Determine the (x, y) coordinate at the center of the cell enclosing the given text.  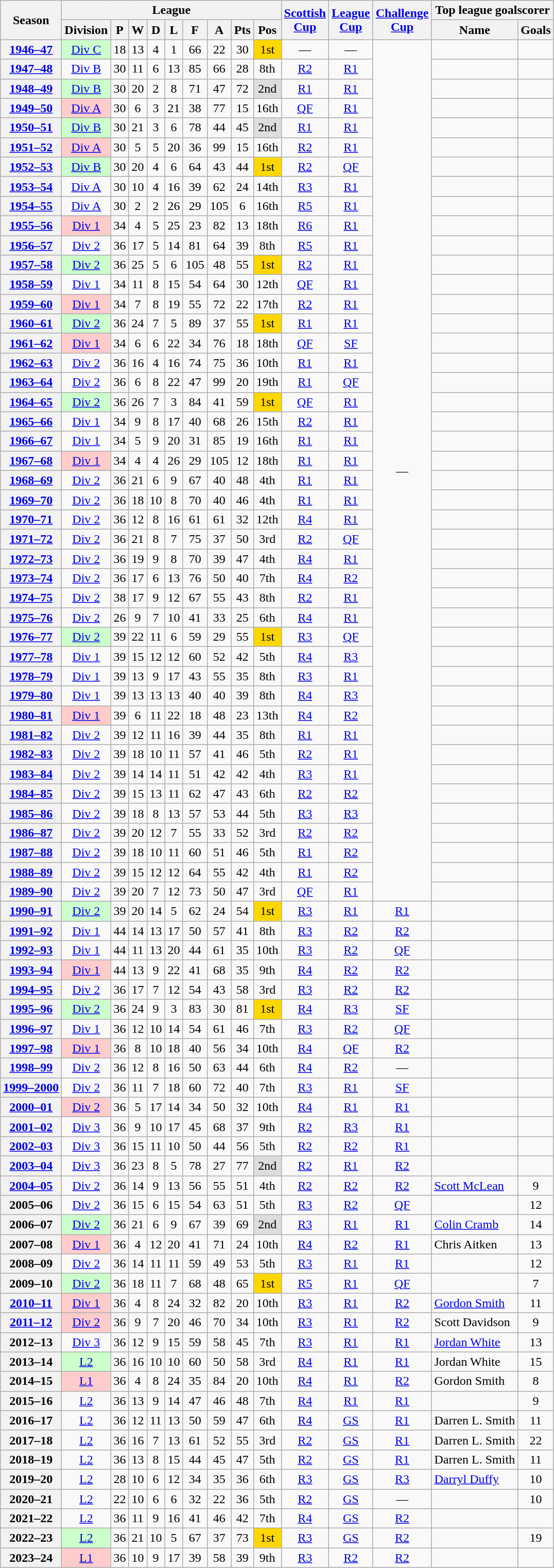
1997–98 (31, 1048)
1958–59 (31, 285)
1956–57 (31, 245)
2004–05 (31, 1185)
2017–18 (31, 1440)
1996–97 (31, 1029)
13th (267, 715)
ChallengeCup (402, 20)
1949–50 (31, 108)
Season (31, 20)
2012–13 (31, 1342)
2005–06 (31, 1205)
2002–03 (31, 1146)
Goals (536, 30)
1946–47 (31, 49)
2019–20 (31, 1479)
14th (267, 186)
1962–63 (31, 363)
1986–87 (31, 833)
League (171, 10)
1989–90 (31, 892)
1977–78 (31, 657)
1982–83 (31, 754)
2014–15 (31, 1381)
1963–64 (31, 382)
17th (267, 304)
2021–22 (31, 1519)
1955–56 (31, 225)
1975–76 (31, 618)
1965–66 (31, 421)
Pts (242, 30)
1970–71 (31, 519)
1994–95 (31, 990)
1969–70 (31, 500)
1981–82 (31, 735)
1947–48 (31, 69)
15th (267, 421)
Scott McLean (475, 1185)
Pos (267, 30)
31 (195, 441)
1993–94 (31, 970)
1976–77 (31, 637)
1951–52 (31, 147)
Name (475, 30)
1964–65 (31, 402)
P (119, 30)
D (155, 30)
1959–60 (31, 304)
1990–91 (31, 911)
2003–04 (31, 1166)
2008–09 (31, 1264)
65 (242, 1283)
Chris Aitken (475, 1244)
69 (242, 1225)
27 (219, 1166)
F (195, 30)
2020–21 (31, 1499)
1972–73 (31, 558)
2006–07 (31, 1225)
2013–14 (31, 1362)
1980–81 (31, 715)
2007–08 (31, 1244)
2018–19 (31, 1459)
R6 (305, 225)
2001–02 (31, 1126)
Scott Davidson (475, 1323)
1957–58 (31, 265)
74 (195, 363)
Division (86, 30)
2022–23 (31, 1538)
49 (219, 1264)
1960–61 (31, 324)
Top league goalscorer (492, 10)
1950–51 (31, 128)
A (219, 30)
19th (267, 382)
1954–55 (31, 206)
1 (174, 49)
1948–49 (31, 89)
1974–75 (31, 598)
1998–99 (31, 1068)
2015–16 (31, 1401)
ScottishCup (305, 20)
1953–54 (31, 186)
1966–67 (31, 441)
2016–17 (31, 1420)
2010–11 (31, 1303)
Div C (86, 49)
1973–74 (31, 578)
1985–86 (31, 813)
W (138, 30)
89 (195, 324)
2009–10 (31, 1283)
2011–12 (31, 1323)
1987–88 (31, 852)
1995–96 (31, 1009)
1978–79 (31, 676)
L (174, 30)
83 (195, 1009)
1961–62 (31, 343)
1991–92 (31, 931)
1979–80 (31, 696)
1967–68 (31, 461)
1971–72 (31, 539)
1968–69 (31, 480)
1999–2000 (31, 1087)
1984–85 (31, 794)
1988–89 (31, 872)
2023–24 (31, 1558)
1983–84 (31, 774)
1952–53 (31, 167)
Colin Cramb (475, 1225)
LeagueCup (351, 20)
1992–93 (31, 950)
Darryl Duffy (475, 1479)
2000–01 (31, 1107)
